Return [x, y] of the center of cell containing provided text 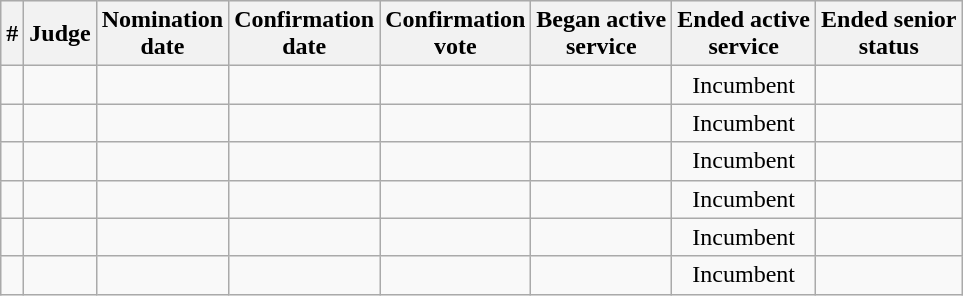
Ended activeservice [744, 34]
Confirmationdate [304, 34]
Judge [60, 34]
Nominationdate [162, 34]
Confirmationvote [456, 34]
# [12, 34]
Ended seniorstatus [889, 34]
Began activeservice [602, 34]
